Determine the [x, y] coordinate at the center of the cell enclosing the given text.  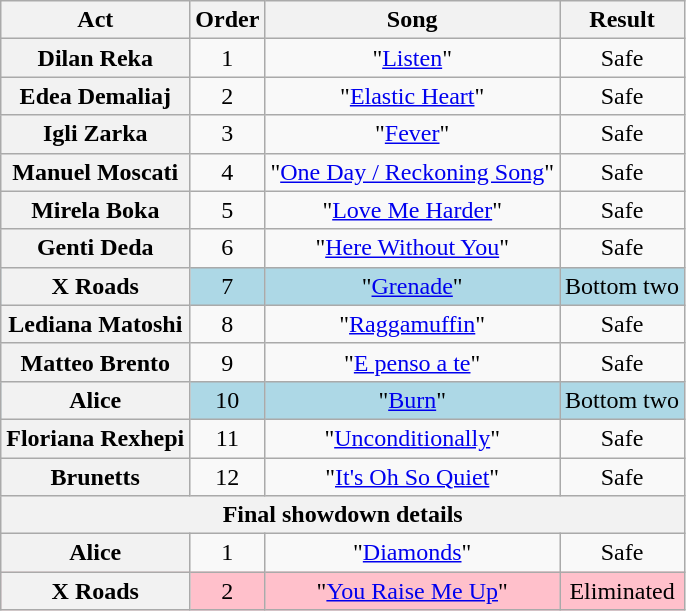
Genti Deda [96, 248]
"Diamonds" [412, 553]
"It's Oh So Quiet" [412, 477]
Manuel Moscati [96, 172]
Song [412, 20]
Floriana Rexhepi [96, 438]
6 [228, 248]
"Burn" [412, 400]
5 [228, 210]
10 [228, 400]
Final showdown details [343, 515]
"Elastic Heart" [412, 96]
"E penso a te" [412, 362]
Matteo Brento [96, 362]
11 [228, 438]
"Listen" [412, 58]
Eliminated [622, 591]
9 [228, 362]
12 [228, 477]
Igli Zarka [96, 134]
8 [228, 324]
3 [228, 134]
7 [228, 286]
"Unconditionally" [412, 438]
Act [96, 20]
Edea Demaliaj [96, 96]
Mirela Boka [96, 210]
"You Raise Me Up" [412, 591]
"Love Me Harder" [412, 210]
"Grenade" [412, 286]
Dilan Reka [96, 58]
"One Day / Reckoning Song" [412, 172]
Result [622, 20]
"Raggamuffin" [412, 324]
4 [228, 172]
"Fever" [412, 134]
"Here Without You" [412, 248]
Brunetts [96, 477]
Order [228, 20]
Lediana Matoshi [96, 324]
